For the text-containing cell, return its midpoint in [x, y] coordinate format. 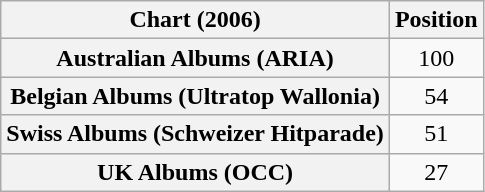
UK Albums (OCC) [196, 172]
Belgian Albums (Ultratop Wallonia) [196, 96]
Position [436, 20]
Swiss Albums (Schweizer Hitparade) [196, 134]
Australian Albums (ARIA) [196, 58]
Chart (2006) [196, 20]
54 [436, 96]
27 [436, 172]
51 [436, 134]
100 [436, 58]
